Provide the (x, y) coordinate of the cell's center where the given text is located.  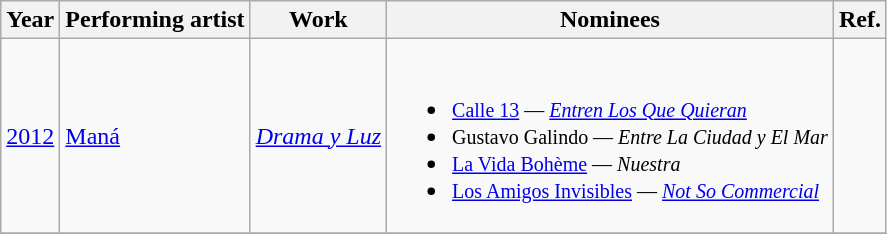
Nominees (610, 20)
Maná (155, 136)
Performing artist (155, 20)
Calle 13 — Entren Los Que QuieranGustavo Galindo — Entre La Ciudad y El MarLa Vida Bohème — NuestraLos Amigos Invisibles — Not So Commercial (610, 136)
Ref. (860, 20)
Drama y Luz (318, 136)
Year (30, 20)
Work (318, 20)
2012 (30, 136)
